Capture the cell that displays the provided text and extract its [x, y] central coordinate. 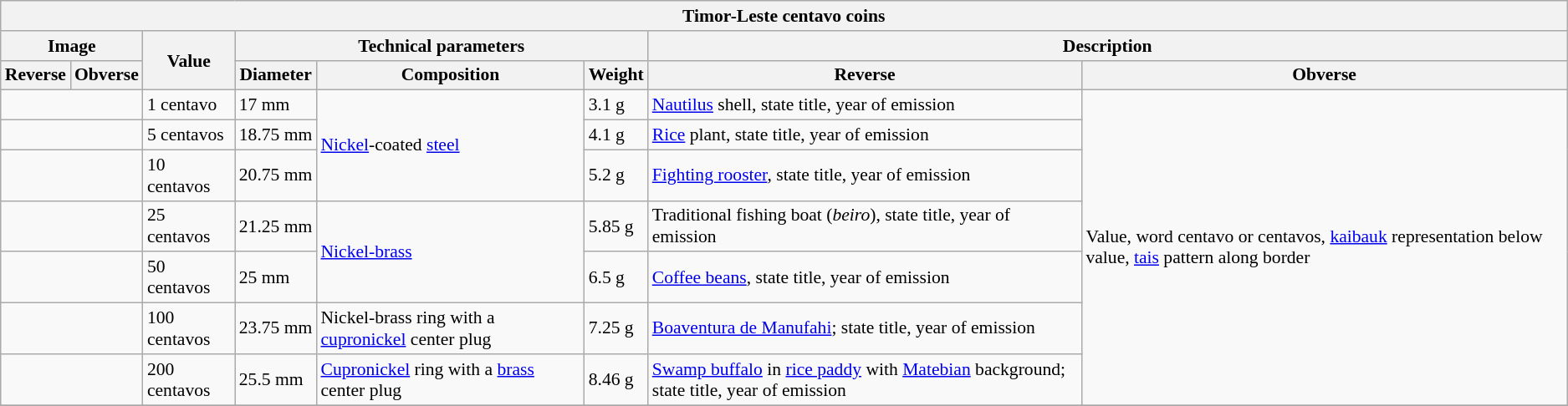
7.25 g [616, 329]
8.46 g [616, 379]
Description [1107, 46]
Traditional fishing boat (beiro), state title, year of emission [865, 226]
Nautilus shell, state title, year of emission [865, 105]
1 centavo [189, 105]
50 centavos [189, 277]
21.25 mm [276, 226]
100 centavos [189, 329]
Weight [616, 75]
5.2 g [616, 175]
Boaventura de Manufahi; state title, year of emission [865, 329]
23.75 mm [276, 329]
Rice plant, state title, year of emission [865, 135]
Diameter [276, 75]
Composition [450, 75]
Timor-Leste centavo coins [784, 16]
25 centavos [189, 226]
20.75 mm [276, 175]
4.1 g [616, 135]
17 mm [276, 105]
6.5 g [616, 277]
Value, word centavo or centavos, kaibauk representation below value, tais pattern along border [1324, 247]
3.1 g [616, 105]
Image [72, 46]
25.5 mm [276, 379]
Coffee beans, state title, year of emission [865, 277]
Value [189, 60]
200 centavos [189, 379]
10 centavos [189, 175]
25 mm [276, 277]
Technical parameters [442, 46]
Nickel-brass [450, 251]
5.85 g [616, 226]
5 centavos [189, 135]
Fighting rooster, state title, year of emission [865, 175]
Nickel-coated steel [450, 145]
18.75 mm [276, 135]
Nickel-brass ring with a cupronickel center plug [450, 329]
Swamp buffalo in rice paddy with Matebian background; state title, year of emission [865, 379]
Cupronickel ring with a brass center plug [450, 379]
